Identify which cell holds the provided text, then report its (X, Y) central coordinate. 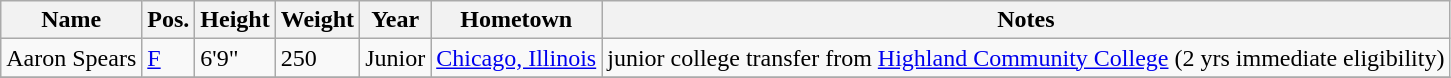
Junior (396, 58)
Weight (317, 20)
Hometown (516, 20)
Chicago, Illinois (516, 58)
Name (72, 20)
Year (396, 20)
F (168, 58)
Aaron Spears (72, 58)
junior college transfer from Highland Community College (2 yrs immediate eligibility) (1026, 58)
6'9" (235, 58)
250 (317, 58)
Notes (1026, 20)
Height (235, 20)
Pos. (168, 20)
